Return the [x, y] coordinate for the center point of the cell that contains the specified text.  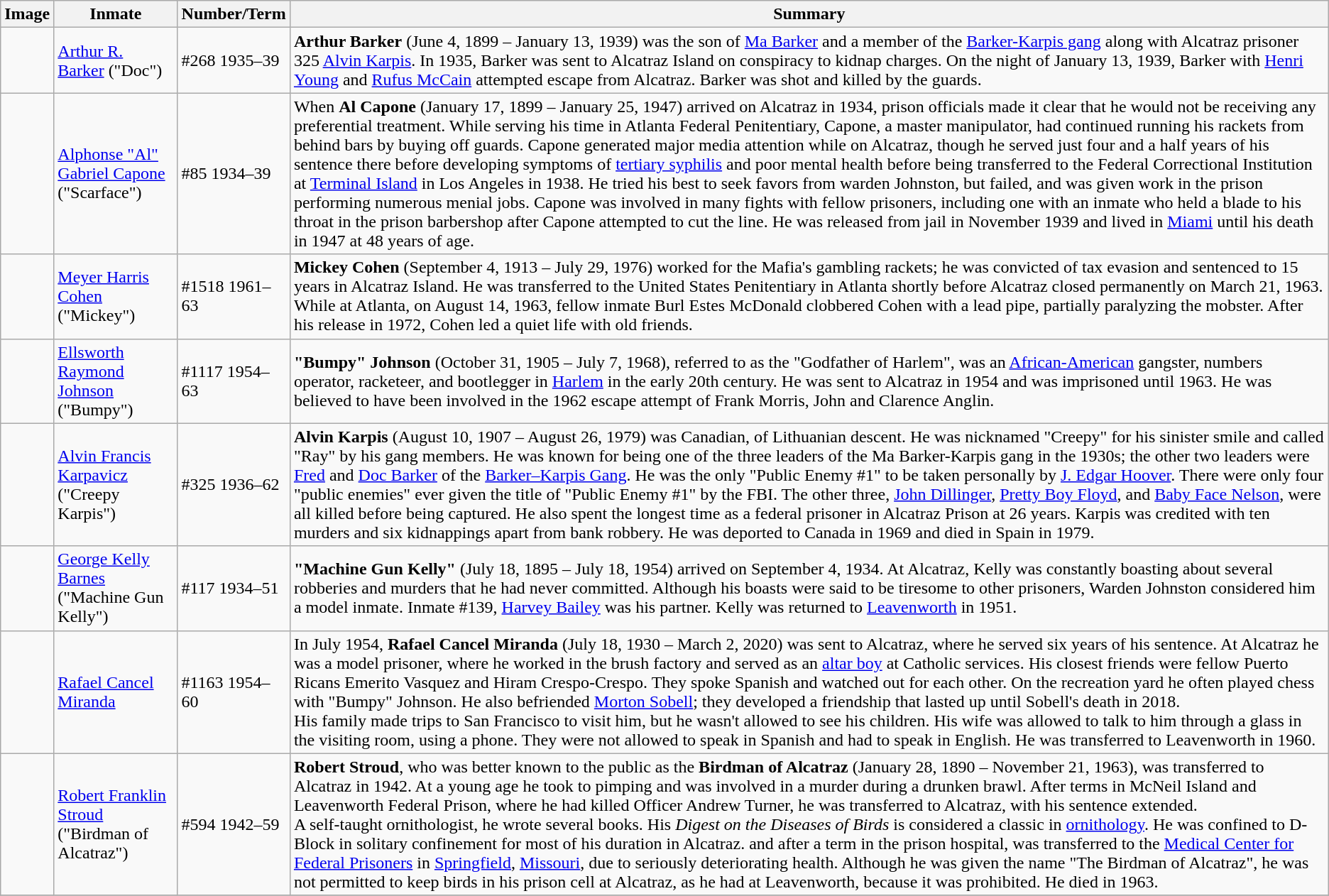
#117 1934–51 [234, 588]
Alvin Francis Karpavicz ("Creepy Karpis") [116, 484]
Meyer Harris Cohen ("Mickey") [116, 297]
Alphonse "Al" Gabriel Capone ("Scarface") [116, 173]
Number/Term [234, 14]
Ellsworth Raymond Johnson ("Bumpy") [116, 381]
Image [27, 14]
George Kelly Barnes ("Machine Gun Kelly") [116, 588]
Inmate [116, 14]
#268 1935–39 [234, 60]
#325 1936–62 [234, 484]
Summary [809, 14]
#1518 1961–63 [234, 297]
#1163 1954–60 [234, 692]
#1117 1954–63 [234, 381]
#594 1942–59 [234, 824]
Arthur R. Barker ("Doc") [116, 60]
#85 1934–39 [234, 173]
Robert Franklin Stroud ("Birdman of Alcatraz") [116, 824]
Rafael Cancel Miranda [116, 692]
